Search for the cell housing the specified text and yield its (x, y) center coordinate. 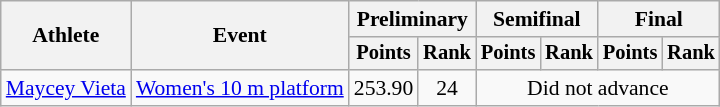
Women's 10 m platform (240, 88)
Maycey Vieta (66, 88)
Final (659, 19)
Did not advance (598, 88)
253.90 (384, 88)
Preliminary (412, 19)
Event (240, 36)
Semifinal (537, 19)
24 (447, 88)
Athlete (66, 36)
